Scan for the cell matching the given text and deliver its [x, y] coordinate at center. 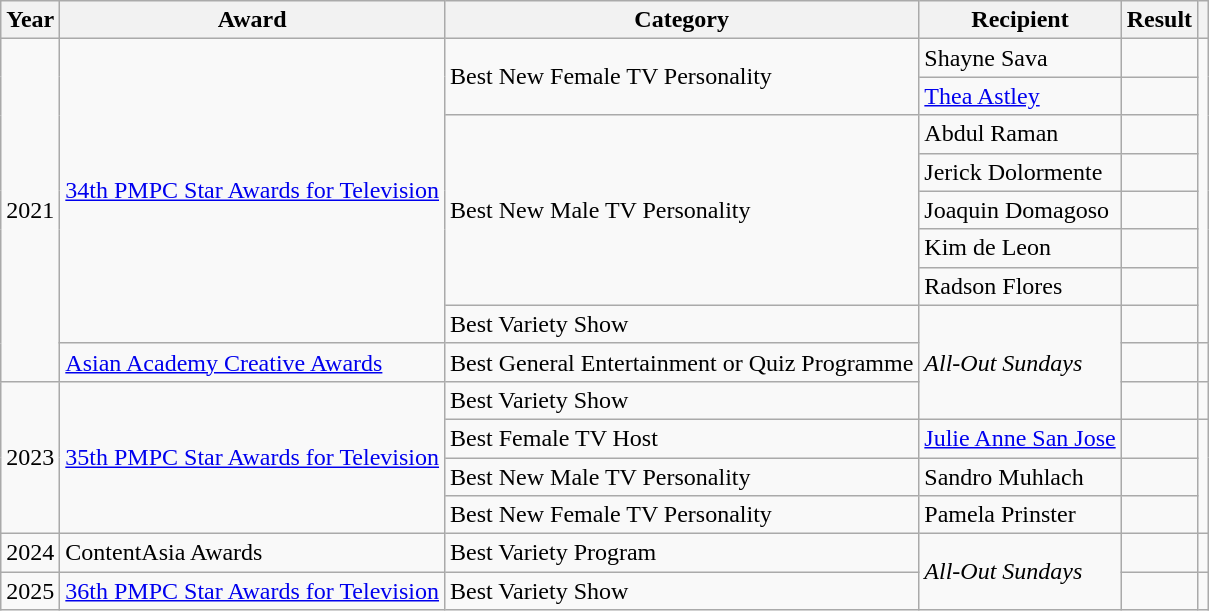
Year [30, 20]
34th PMPC Star Awards for Television [252, 191]
Shayne Sava [1020, 58]
35th PMPC Star Awards for Television [252, 457]
Jerick Dolormente [1020, 172]
Radson Flores [1020, 286]
Sandro Muhlach [1020, 477]
Abdul Raman [1020, 134]
Result [1159, 20]
Joaquin Domagoso [1020, 210]
Thea Astley [1020, 96]
2025 [30, 591]
Category [682, 20]
Recipient [1020, 20]
2024 [30, 553]
Kim de Leon [1020, 248]
Award [252, 20]
Best General Entertainment or Quiz Programme [682, 362]
Best Female TV Host [682, 438]
ContentAsia Awards [252, 553]
36th PMPC Star Awards for Television [252, 591]
Asian Academy Creative Awards [252, 362]
Julie Anne San Jose [1020, 438]
Pamela Prinster [1020, 515]
Best Variety Program [682, 553]
2023 [30, 457]
2021 [30, 210]
